Determine the (X, Y) coordinate at the center of the cell enclosing the given text.  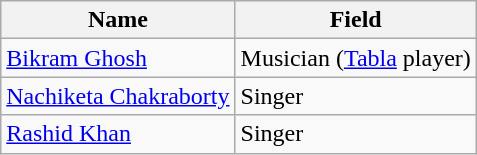
Nachiketa Chakraborty (118, 96)
Name (118, 20)
Bikram Ghosh (118, 58)
Field (356, 20)
Musician (Tabla player) (356, 58)
Rashid Khan (118, 134)
